Find where the given text appears and provide that cell's center as (x, y) coordinate. 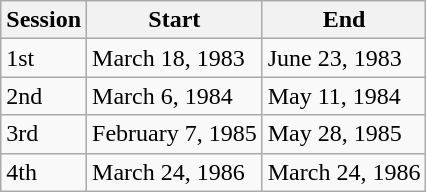
4th (44, 172)
March 18, 1983 (175, 58)
March 6, 1984 (175, 96)
Session (44, 20)
3rd (44, 134)
May 28, 1985 (344, 134)
1st (44, 58)
End (344, 20)
Start (175, 20)
June 23, 1983 (344, 58)
May 11, 1984 (344, 96)
2nd (44, 96)
February 7, 1985 (175, 134)
